For the text-containing cell, return its midpoint in [x, y] coordinate format. 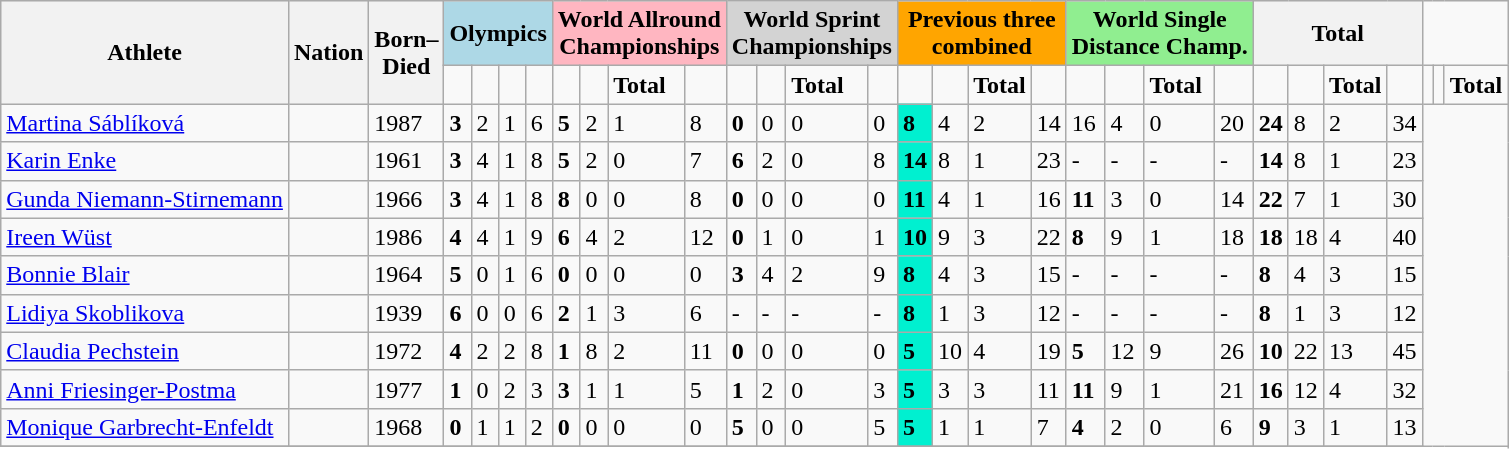
32 [1404, 389]
Previous threecombined [982, 34]
Born–Died [406, 52]
Lidiya Skoblikova [145, 313]
34 [1404, 123]
Martina Sáblíková [145, 123]
19 [1048, 351]
24 [1270, 123]
Bonnie Blair [145, 275]
30 [1404, 199]
World SingleDistance Champ. [1160, 34]
Claudia Pechstein [145, 351]
Nation [328, 52]
1972 [406, 351]
Karin Enke [145, 161]
45 [1404, 351]
Monique Garbrecht-Enfeldt [145, 427]
Olympics [498, 34]
20 [1234, 123]
World SprintChampionships [812, 34]
Anni Friesinger-Postma [145, 389]
26 [1234, 351]
1987 [406, 123]
World AllroundChampionships [639, 34]
1964 [406, 275]
Ireen Wüst [145, 237]
21 [1234, 389]
Gunda Niemann-Stirnemann [145, 199]
1986 [406, 237]
40 [1404, 237]
1977 [406, 389]
1968 [406, 427]
1961 [406, 161]
1939 [406, 313]
Athlete [145, 52]
1966 [406, 199]
